For the text-containing cell, return its midpoint in [x, y] coordinate format. 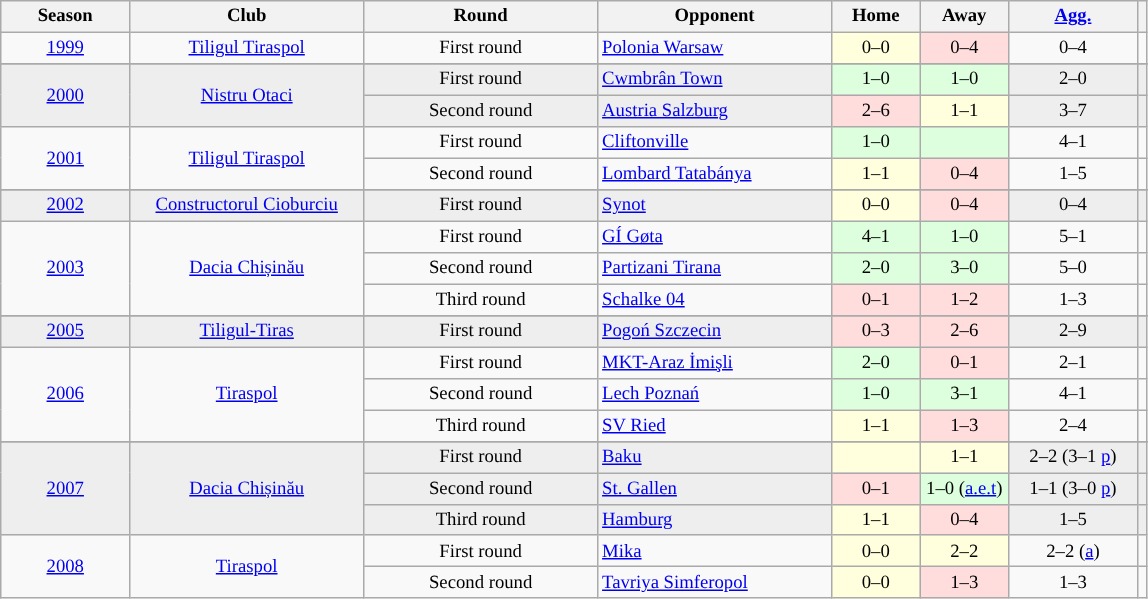
3–7 [1072, 112]
Polonia Warsaw [715, 48]
Tiligul-Tiras [247, 332]
2002 [66, 206]
Season [66, 16]
1–1 (3–0 p) [1072, 488]
Cwmbrân Town [715, 80]
Away [964, 16]
2003 [66, 268]
Home [876, 16]
Mika [715, 552]
0–3 [876, 332]
Austria Salzburg [715, 112]
3–0 [964, 268]
2–2 (3–1 p) [1072, 458]
2–2 [964, 552]
2–4 [1072, 426]
2000 [66, 96]
Agg. [1072, 16]
GÍ Gøta [715, 236]
1–0 (a.e.t) [964, 488]
2008 [66, 568]
Club [247, 16]
SV Ried [715, 426]
2007 [66, 489]
Pogoń Szczecin [715, 332]
2–2 (a) [1072, 552]
Lombard Tatabánya [715, 174]
Tavriya Simferopol [715, 582]
2–9 [1072, 332]
Lech Poznań [715, 394]
Constructorul Cioburciu [247, 206]
2005 [66, 332]
2–1 [1072, 362]
Schalke 04 [715, 300]
3–1 [964, 394]
Opponent [715, 16]
St. Gallen [715, 488]
Hamburg [715, 520]
2001 [66, 158]
Baku [715, 458]
MKT-Araz İmişli [715, 362]
5–1 [1072, 236]
Partizani Tirana [715, 268]
5–0 [1072, 268]
Round [481, 16]
2006 [66, 394]
Nistru Otaci [247, 96]
1999 [66, 48]
Synot [715, 206]
1–2 [964, 300]
Cliftonville [715, 142]
